Return the [x, y] coordinate for the center point of the cell that contains the specified text.  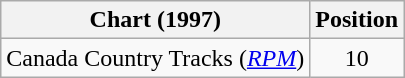
10 [357, 58]
Chart (1997) [156, 20]
Position [357, 20]
Canada Country Tracks (RPM) [156, 58]
